Return [X, Y] of the center of cell containing provided text 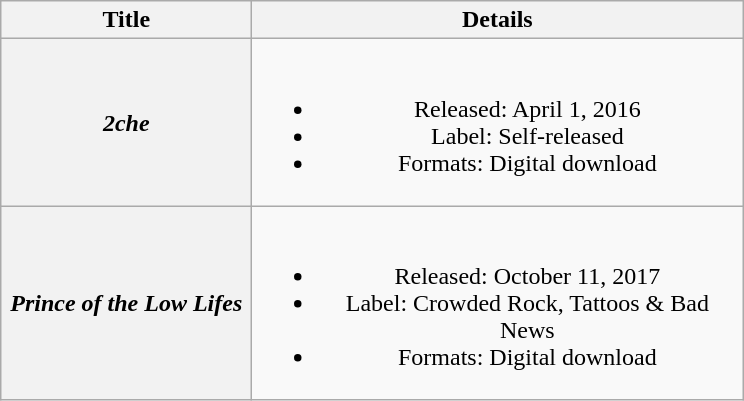
2che [126, 122]
Title [126, 20]
Details [498, 20]
Prince of the Low Lifes [126, 303]
Released: October 11, 2017Label: Crowded Rock, Tattoos & Bad NewsFormats: Digital download [498, 303]
Released: April 1, 2016Label: Self-releasedFormats: Digital download [498, 122]
